Pinpoint the cell where the given text exists, returning its (X, Y) midpoint coordinate. 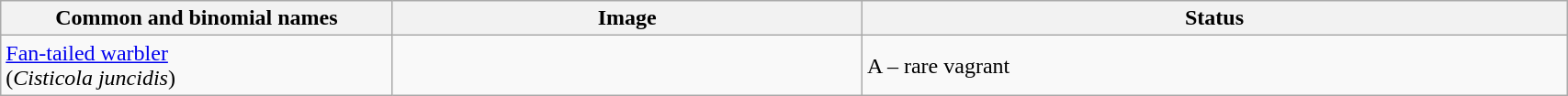
Status (1214, 18)
Fan-tailed warbler(Cisticola juncidis) (197, 66)
A – rare vagrant (1214, 66)
Image (626, 18)
Common and binomial names (197, 18)
